From the cell containing the given text, extract its center point as [x, y] coordinate. 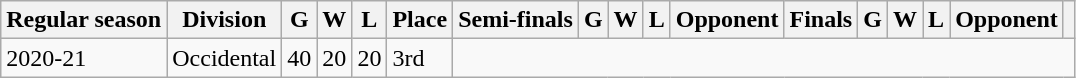
Finals [821, 20]
Regular season [84, 20]
3rd [420, 58]
Place [420, 20]
2020-21 [84, 58]
Division [224, 20]
40 [300, 58]
Semi-finals [516, 20]
Occidental [224, 58]
